Find where the given text appears and provide that cell's center as [X, Y] coordinate. 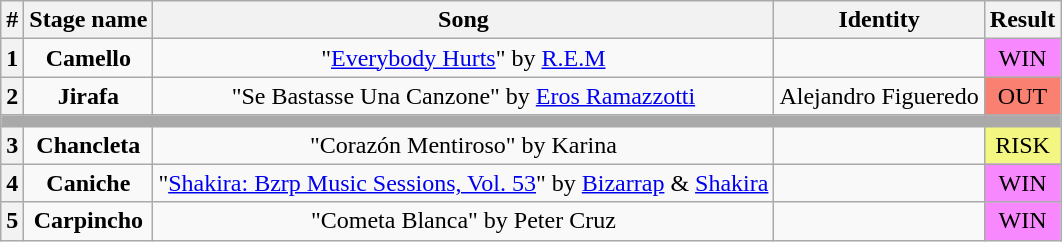
Caniche [88, 183]
3 [12, 145]
"Everybody Hurts" by R.E.M [464, 58]
# [12, 20]
"Corazón Mentiroso" by Karina [464, 145]
OUT [1022, 96]
"Shakira: Bzrp Music Sessions, Vol. 53" by Bizarrap & Shakira [464, 183]
Song [464, 20]
Result [1022, 20]
Stage name [88, 20]
Identity [879, 20]
RISK [1022, 145]
1 [12, 58]
2 [12, 96]
4 [12, 183]
Camello [88, 58]
5 [12, 221]
"Cometa Blanca" by Peter Cruz [464, 221]
"Se Bastasse Una Canzone" by Eros Ramazzotti [464, 96]
Alejandro Figueredo [879, 96]
Jirafa [88, 96]
Carpincho [88, 221]
Chancleta [88, 145]
